Identify which cell holds the provided text, then report its [x, y] central coordinate. 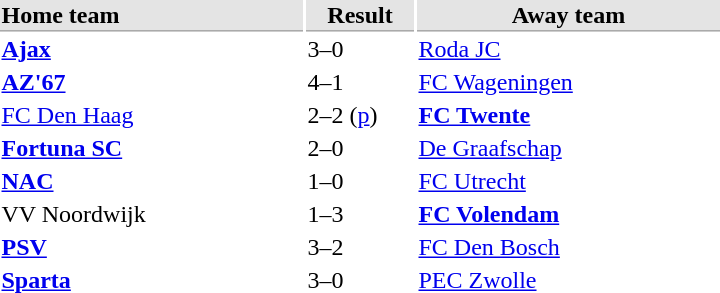
FC Utrecht [568, 181]
AZ'67 [152, 83]
PSV [152, 247]
Away team [568, 16]
FC Wageningen [568, 83]
FC Den Haag [152, 115]
Home team [152, 16]
FC Den Bosch [568, 247]
Ajax [152, 49]
FC Volendam [568, 215]
Fortuna SC [152, 149]
1–3 [360, 215]
3–0 [360, 49]
2–2 (p) [360, 115]
1–0 [360, 181]
Roda JC [568, 49]
4–1 [360, 83]
2–0 [360, 149]
De Graafschap [568, 149]
VV Noordwijk [152, 215]
Result [360, 16]
NAC [152, 181]
FC Twente [568, 115]
3–2 [360, 247]
